Extract the [X, Y] coordinate from the center of the cell holding the provided text.  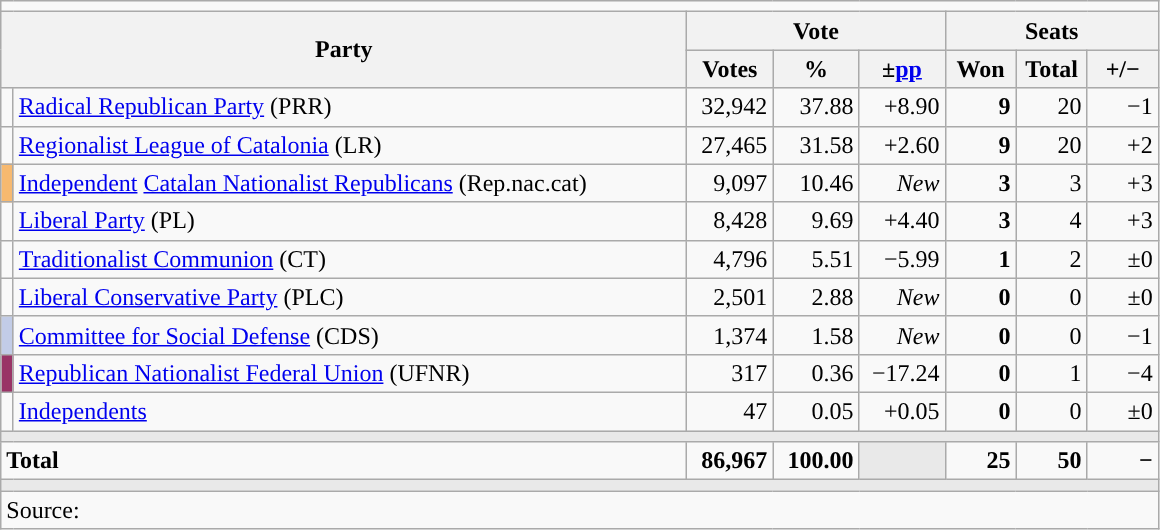
1.58 [816, 335]
8,428 [730, 221]
Republican Nationalist Federal Union (UFNR) [350, 373]
50 [1052, 461]
1,374 [730, 335]
4,796 [730, 259]
317 [730, 373]
27,465 [730, 145]
86,967 [730, 461]
0.36 [816, 373]
Won [980, 69]
Committee for Social Defense (CDS) [350, 335]
Seats [1052, 31]
5.51 [816, 259]
Votes [730, 69]
Source: [580, 510]
% [816, 69]
Regionalist League of Catalonia (LR) [350, 145]
31.58 [816, 145]
+2.60 [902, 145]
Liberal Conservative Party (PLC) [350, 297]
−17.24 [902, 373]
100.00 [816, 461]
−5.99 [902, 259]
+/− [1122, 69]
4 [1052, 221]
− [1122, 461]
Party [344, 50]
Independent Catalan Nationalist Republicans (Rep.nac.cat) [350, 183]
37.88 [816, 107]
25 [980, 461]
Liberal Party (PL) [350, 221]
10.46 [816, 183]
2.88 [816, 297]
+0.05 [902, 411]
2,501 [730, 297]
2 [1052, 259]
+4.40 [902, 221]
47 [730, 411]
0.05 [816, 411]
−4 [1122, 373]
Independents [350, 411]
Radical Republican Party (PRR) [350, 107]
Vote [816, 31]
Traditionalist Communion (CT) [350, 259]
9.69 [816, 221]
+8.90 [902, 107]
+2 [1122, 145]
32,942 [730, 107]
±pp [902, 69]
9,097 [730, 183]
